Capture the cell that displays the provided text and extract its (X, Y) central coordinate. 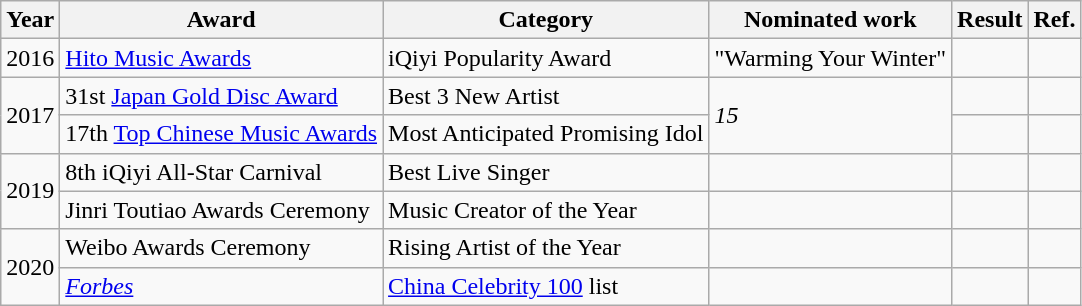
2019 (30, 191)
China Celebrity 100 list (546, 286)
Nominated work (830, 20)
Result (990, 20)
31st Japan Gold Disc Award (222, 96)
Category (546, 20)
Jinri Toutiao Awards Ceremony (222, 210)
iQiyi Popularity Award (546, 58)
Music Creator of the Year (546, 210)
Most Anticipated Promising Idol (546, 134)
"Warming Your Winter" (830, 58)
Rising Artist of the Year (546, 248)
2016 (30, 58)
2017 (30, 115)
Award (222, 20)
Hito Music Awards (222, 58)
2020 (30, 267)
Ref. (1054, 20)
Year (30, 20)
8th iQiyi All-Star Carnival (222, 172)
17th Top Chinese Music Awards (222, 134)
15 (830, 115)
Weibo Awards Ceremony (222, 248)
Best 3 New Artist (546, 96)
Forbes (222, 286)
Best Live Singer (546, 172)
